Provide the [x, y] coordinate of the cell's center where the given text is located.  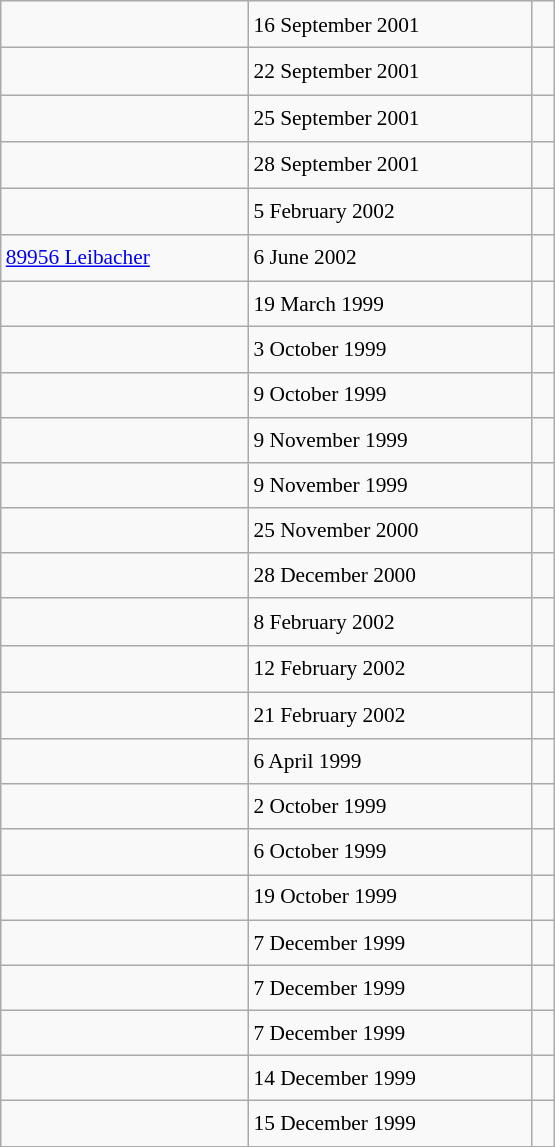
19 October 1999 [390, 896]
28 December 2000 [390, 576]
8 February 2002 [390, 622]
12 February 2002 [390, 668]
14 December 1999 [390, 1078]
16 September 2001 [390, 24]
6 June 2002 [390, 258]
6 October 1999 [390, 852]
2 October 1999 [390, 806]
15 December 1999 [390, 1124]
6 April 1999 [390, 762]
19 March 1999 [390, 304]
25 November 2000 [390, 530]
28 September 2001 [390, 164]
5 February 2002 [390, 212]
22 September 2001 [390, 72]
3 October 1999 [390, 350]
9 October 1999 [390, 394]
25 September 2001 [390, 118]
89956 Leibacher [125, 258]
21 February 2002 [390, 716]
